Detect which cell encompasses the target text, then output its [X, Y] center coordinate. 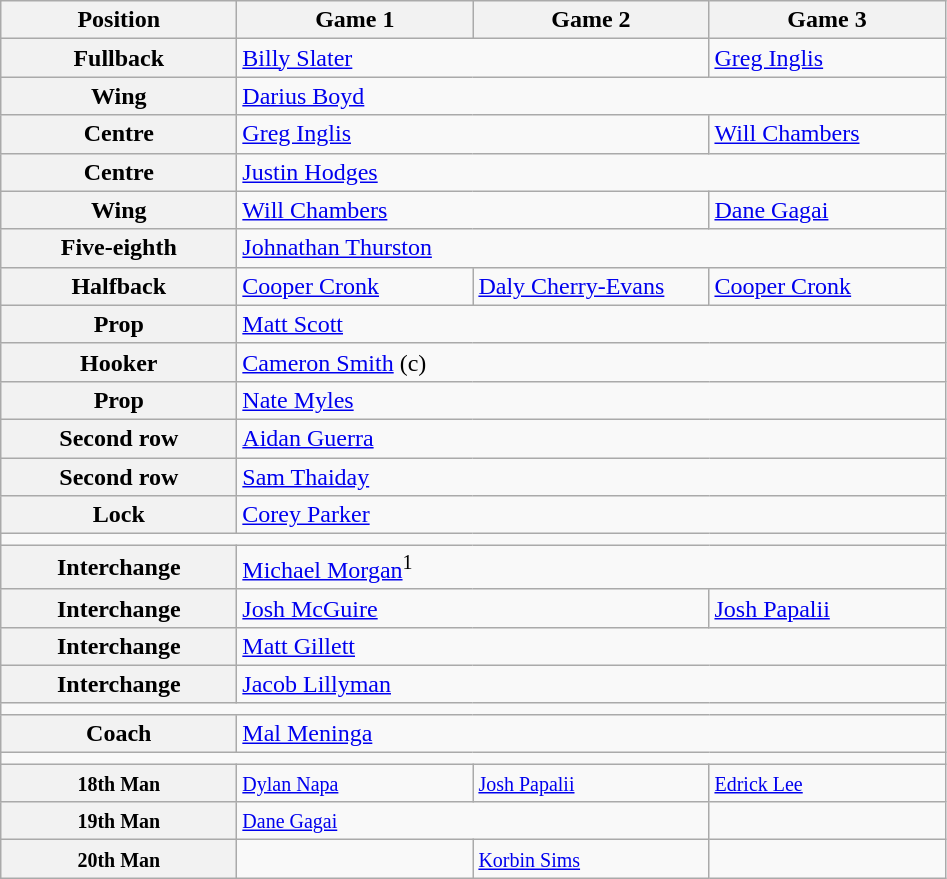
Halfback [119, 286]
Johnathan Thurston [591, 248]
Position [119, 20]
19th Man [119, 821]
Nate Myles [591, 400]
Justin Hodges [591, 172]
Corey Parker [591, 515]
Hooker [119, 362]
Fullback [119, 58]
Lock [119, 515]
Five-eighth [119, 248]
Aidan Guerra [591, 438]
Jacob Lillyman [591, 684]
Matt Gillett [591, 646]
20th Man [119, 859]
Darius Boyd [591, 96]
Josh McGuire [473, 608]
Mal Meninga [591, 733]
Sam Thaiday [591, 477]
Michael Morgan1 [591, 568]
Game 3 [827, 20]
18th Man [119, 783]
Coach [119, 733]
Korbin Sims [591, 859]
Dylan Napa [355, 783]
Daly Cherry-Evans [591, 286]
Billy Slater [473, 58]
Game 2 [591, 20]
Cameron Smith (c) [591, 362]
Edrick Lee [827, 783]
Matt Scott [591, 324]
Game 1 [355, 20]
